Identify which cell holds the provided text, then report its (x, y) central coordinate. 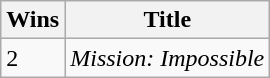
Wins (33, 20)
Title (168, 20)
2 (33, 58)
Mission: Impossible (168, 58)
